From the cell containing the given text, extract its center point as [x, y] coordinate. 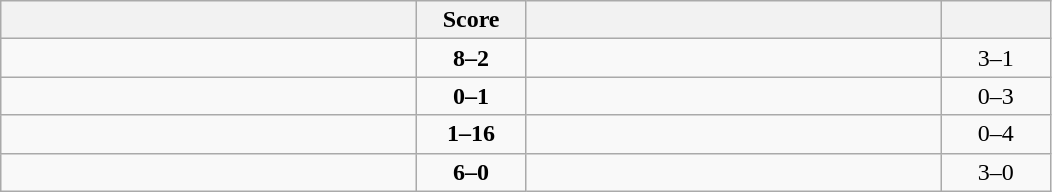
Score [472, 20]
3–1 [996, 58]
8–2 [472, 58]
0–3 [996, 96]
0–1 [472, 96]
6–0 [472, 172]
0–4 [996, 134]
1–16 [472, 134]
3–0 [996, 172]
